Search for the cell housing the specified text and yield its [x, y] center coordinate. 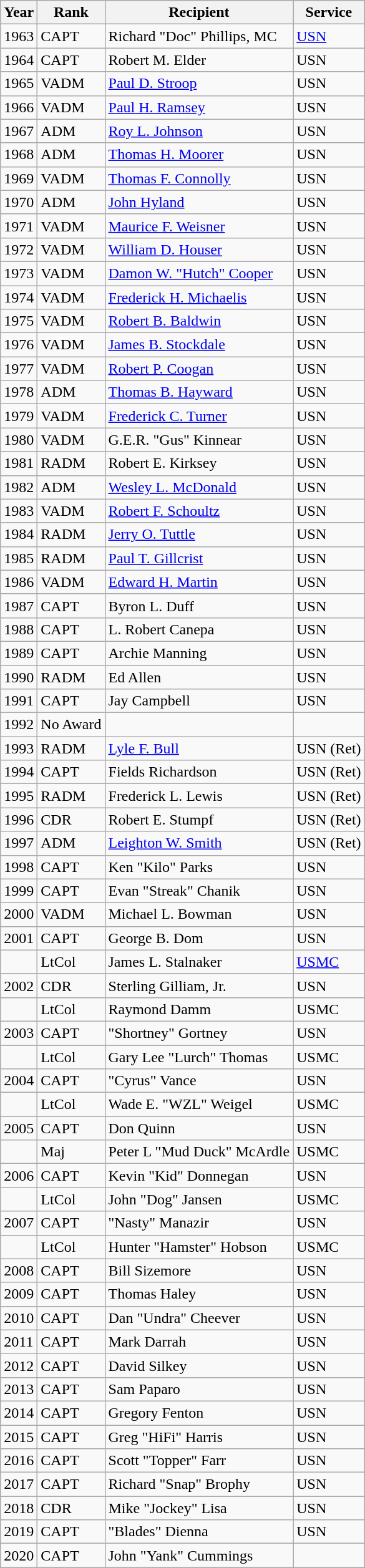
Leighton W. Smith [199, 843]
1974 [19, 298]
2001 [19, 938]
Greg "HiFi" Harris [199, 1436]
Bill Sizemore [199, 1270]
1989 [19, 653]
Thomas Haley [199, 1294]
2016 [19, 1461]
James L. Stalnaker [199, 962]
"Blades" Dienna [199, 1532]
2002 [19, 985]
1969 [19, 178]
1979 [19, 416]
1973 [19, 273]
1966 [19, 107]
1964 [19, 60]
Dan "Undra" Cheever [199, 1318]
Edward H. Martin [199, 582]
1993 [19, 748]
1990 [19, 677]
Damon W. "Hutch" Cooper [199, 273]
1971 [19, 226]
Robert F. Schoultz [199, 511]
2012 [19, 1365]
Gary Lee "Lurch" Thomas [199, 1057]
"Nasty" Manazir [199, 1223]
2020 [19, 1556]
2019 [19, 1532]
1984 [19, 535]
2018 [19, 1508]
Sterling Gilliam, Jr. [199, 985]
L. Robert Canepa [199, 629]
Byron L. Duff [199, 606]
Robert P. Coogan [199, 369]
Thomas H. Moorer [199, 155]
Service [329, 12]
Maurice F. Weisner [199, 226]
Robert E. Kirksey [199, 463]
Paul D. Stroop [199, 84]
David Silkey [199, 1365]
2015 [19, 1436]
Rank [71, 12]
1977 [19, 369]
Fields Richardson [199, 772]
1975 [19, 321]
Frederick H. Michaelis [199, 298]
1976 [19, 345]
Hunter "Hamster" Hobson [199, 1247]
George B. Dom [199, 938]
"Shortney" Gortney [199, 1033]
Kevin "Kid" Donnegan [199, 1176]
Thomas B. Hayward [199, 392]
Mike "Jockey" Lisa [199, 1508]
1972 [19, 249]
John "Yank" Cummings [199, 1556]
1983 [19, 511]
Richard "Snap" Brophy [199, 1484]
2008 [19, 1270]
Maj [71, 1152]
William D. Houser [199, 249]
1986 [19, 582]
Paul H. Ramsey [199, 107]
Frederick L. Lewis [199, 796]
John Hyland [199, 202]
Robert B. Baldwin [199, 321]
Peter L "Mud Duck" McArdle [199, 1152]
2006 [19, 1176]
2007 [19, 1223]
Lyle F. Bull [199, 748]
2004 [19, 1081]
Recipient [199, 12]
Robert M. Elder [199, 60]
1991 [19, 701]
1970 [19, 202]
2005 [19, 1128]
Ken "Kilo" Parks [199, 867]
Archie Manning [199, 653]
Paul T. Gillcrist [199, 558]
G.E.R. "Gus" Kinnear [199, 440]
John "Dog" Jansen [199, 1199]
1996 [19, 820]
1999 [19, 891]
1998 [19, 867]
2017 [19, 1484]
2013 [19, 1389]
Richard "Doc" Phillips, MC [199, 36]
2003 [19, 1033]
1995 [19, 796]
Sam Paparo [199, 1389]
Wade E. "WZL" Weigel [199, 1105]
2011 [19, 1342]
Roy L. Johnson [199, 131]
Robert E. Stumpf [199, 820]
Ed Allen [199, 677]
Year [19, 12]
Mark Darrah [199, 1342]
1987 [19, 606]
Wesley L. McDonald [199, 487]
2014 [19, 1413]
1982 [19, 487]
1963 [19, 36]
Scott "Topper" Farr [199, 1461]
1985 [19, 558]
Evan "Streak" Chanik [199, 891]
1981 [19, 463]
2000 [19, 914]
1978 [19, 392]
Jay Campbell [199, 701]
James B. Stockdale [199, 345]
Raymond Damm [199, 1009]
Jerry O. Tuttle [199, 535]
2010 [19, 1318]
Michael L. Bowman [199, 914]
2009 [19, 1294]
"Cyrus" Vance [199, 1081]
1988 [19, 629]
No Award [71, 725]
1965 [19, 84]
Thomas F. Connolly [199, 178]
1968 [19, 155]
1994 [19, 772]
1967 [19, 131]
1997 [19, 843]
Don Quinn [199, 1128]
1980 [19, 440]
1992 [19, 725]
Gregory Fenton [199, 1413]
Frederick C. Turner [199, 416]
